Extract the (x, y) coordinate from the center of the cell holding the provided text.  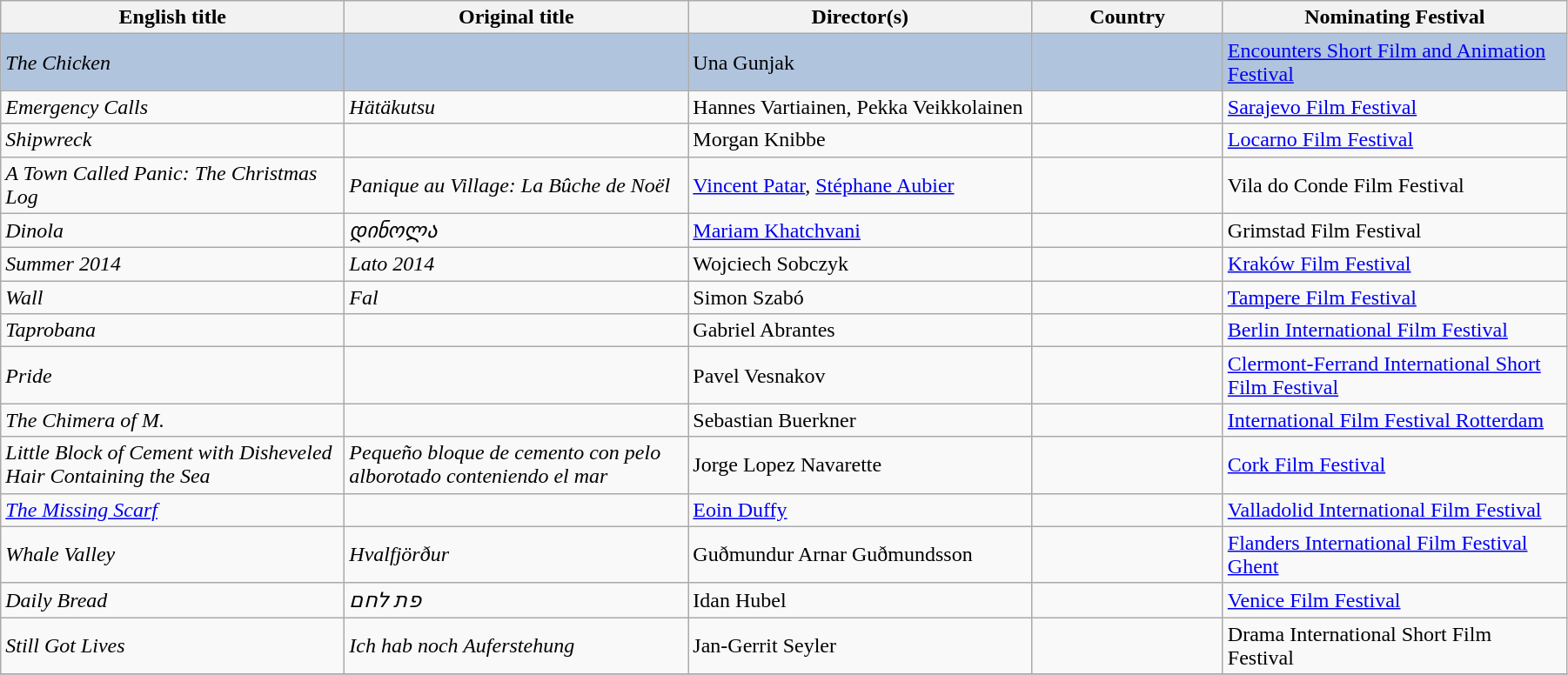
Still Got Lives (172, 645)
Cork Film Festival (1394, 464)
Summer 2014 (172, 264)
Pequeño bloque de cemento con pelo alborotado conteniendo el mar (517, 464)
Taprobana (172, 331)
Sebastian Buerkner (860, 420)
Ich hab noch Auferstehung (517, 645)
Pavel Vesnakov (860, 376)
Little Block of Cement with Disheveled Hair Containing the Sea (172, 464)
Hätäkutsu (517, 107)
Grimstad Film Festival (1394, 231)
Flanders International Film Festival Ghent (1394, 555)
Kraków Film Festival (1394, 264)
Shipwreck (172, 140)
Mariam Khatchvani (860, 231)
Hannes Vartiainen, Pekka Veikkolainen (860, 107)
Jorge Lopez Navarette (860, 464)
פת לחם (517, 600)
Dinola (172, 231)
Fal (517, 297)
Simon Szabó (860, 297)
Director(s) (860, 17)
Whale Valley (172, 555)
Original title (517, 17)
Wojciech Sobczyk (860, 264)
Panique au Village: La Bûche de Noël (517, 184)
Clermont-Ferrand International Short Film Festival (1394, 376)
Una Gunjak (860, 63)
Sarajevo Film Festival (1394, 107)
Berlin International Film Festival (1394, 331)
Vincent Patar, Stéphane Aubier (860, 184)
Tampere Film Festival (1394, 297)
Guðmundur Arnar Guðmundsson (860, 555)
Drama International Short Film Festival (1394, 645)
The Chicken (172, 63)
Country (1128, 17)
English title (172, 17)
Venice Film Festival (1394, 600)
Eoin Duffy (860, 510)
The Missing Scarf (172, 510)
Daily Bread (172, 600)
The Chimera of M. (172, 420)
Gabriel Abrantes (860, 331)
Encounters Short Film and Animation Festival (1394, 63)
A Town Called Panic: The Christmas Log (172, 184)
Valladolid International Film Festival (1394, 510)
Jan-Gerrit Seyler (860, 645)
International Film Festival Rotterdam (1394, 420)
დინოლა (517, 231)
Nominating Festival (1394, 17)
Lato 2014 (517, 264)
Locarno Film Festival (1394, 140)
Emergency Calls (172, 107)
Pride (172, 376)
Wall (172, 297)
Vila do Conde Film Festival (1394, 184)
Idan Hubel (860, 600)
Morgan Knibbe (860, 140)
Hvalfjörður (517, 555)
